Capture the cell that displays the provided text and extract its [X, Y] central coordinate. 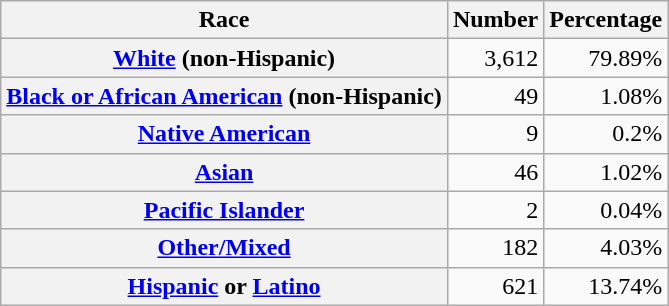
Asian [224, 172]
White (non-Hispanic) [224, 58]
1.08% [606, 96]
13.74% [606, 286]
3,612 [495, 58]
0.2% [606, 134]
Percentage [606, 20]
79.89% [606, 58]
182 [495, 248]
Native American [224, 134]
0.04% [606, 210]
1.02% [606, 172]
49 [495, 96]
9 [495, 134]
621 [495, 286]
Other/Mixed [224, 248]
Hispanic or Latino [224, 286]
46 [495, 172]
Number [495, 20]
4.03% [606, 248]
Black or African American (non-Hispanic) [224, 96]
Pacific Islander [224, 210]
Race [224, 20]
2 [495, 210]
